Find where the given text appears and provide that cell's center as (x, y) coordinate. 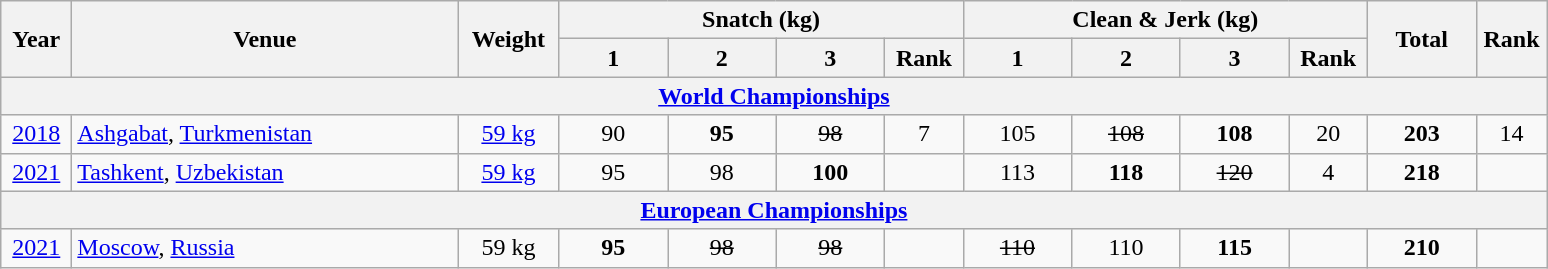
Moscow, Russia (265, 248)
115 (1234, 248)
210 (1422, 248)
20 (1328, 134)
European Championships (774, 210)
7 (924, 134)
14 (1512, 134)
Year (36, 39)
100 (830, 172)
World Championships (774, 96)
120 (1234, 172)
218 (1422, 172)
Total (1422, 39)
2018 (36, 134)
Tashkent, Uzbekistan (265, 172)
Venue (265, 39)
Snatch (kg) (761, 20)
Clean & Jerk (kg) (1165, 20)
4 (1328, 172)
118 (1126, 172)
203 (1422, 134)
113 (1018, 172)
Ashgabat, Turkmenistan (265, 134)
Weight (508, 39)
105 (1018, 134)
90 (614, 134)
